Return [x, y] of the center of cell containing provided text 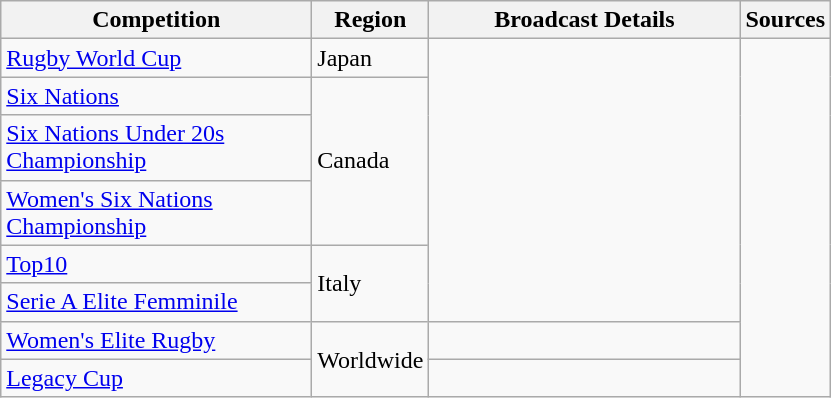
Women's Six Nations Championship [156, 212]
Women's Elite Rugby [156, 340]
Rugby World Cup [156, 58]
Serie A Elite Femminile [156, 302]
Sources [786, 20]
Top10 [156, 264]
Japan [370, 58]
Six Nations [156, 96]
Canada [370, 161]
Italy [370, 283]
Region [370, 20]
Legacy Cup [156, 378]
Six Nations Under 20s Championship [156, 148]
Competition [156, 20]
Broadcast Details [584, 20]
Worldwide [370, 359]
